Extract the [X, Y] coordinate from the center of the cell holding the provided text.  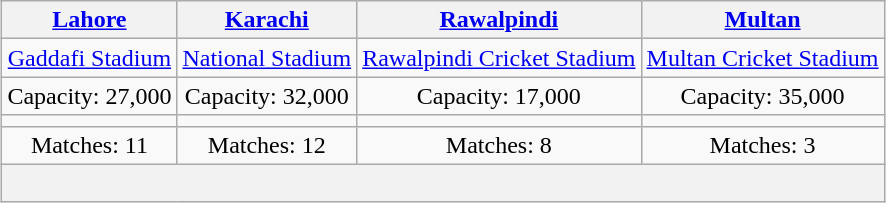
Capacity: 32,000 [267, 96]
Karachi [267, 20]
Multan Cricket Stadium [762, 58]
Lahore [90, 20]
Matches: 8 [499, 145]
Matches: 11 [90, 145]
Gaddafi Stadium [90, 58]
Multan [762, 20]
Capacity: 35,000 [762, 96]
Capacity: 27,000 [90, 96]
Matches: 3 [762, 145]
National Stadium [267, 58]
Matches: 12 [267, 145]
Rawalpindi Cricket Stadium [499, 58]
Capacity: 17,000 [499, 96]
Rawalpindi [499, 20]
